Provide the [x, y] coordinate of the cell's center where the given text is located.  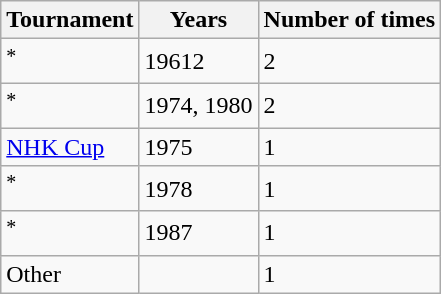
Other [70, 274]
1975 [198, 147]
1974, 1980 [198, 106]
Years [198, 20]
1978 [198, 188]
Tournament [70, 20]
NHK Cup [70, 147]
Number of times [350, 20]
19612 [198, 62]
1987 [198, 234]
